Scan for the cell matching the given text and deliver its (x, y) coordinate at center. 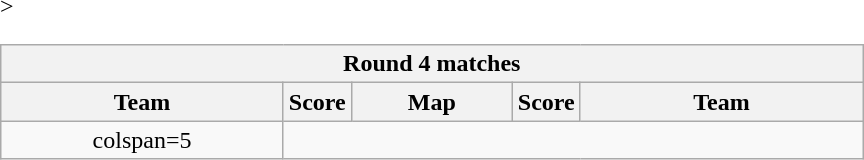
Map (432, 102)
Round 4 matches (432, 64)
colspan=5 (142, 140)
